Search for the cell housing the specified text and yield its (X, Y) center coordinate. 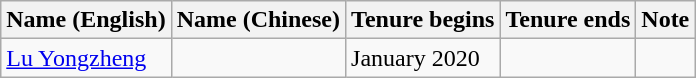
Lu Yongzheng (86, 58)
Name (Chinese) (258, 20)
Note (666, 20)
Name (English) (86, 20)
Tenure ends (568, 20)
Tenure begins (423, 20)
January 2020 (423, 58)
